Scan for the cell matching the given text and deliver its (X, Y) coordinate at center. 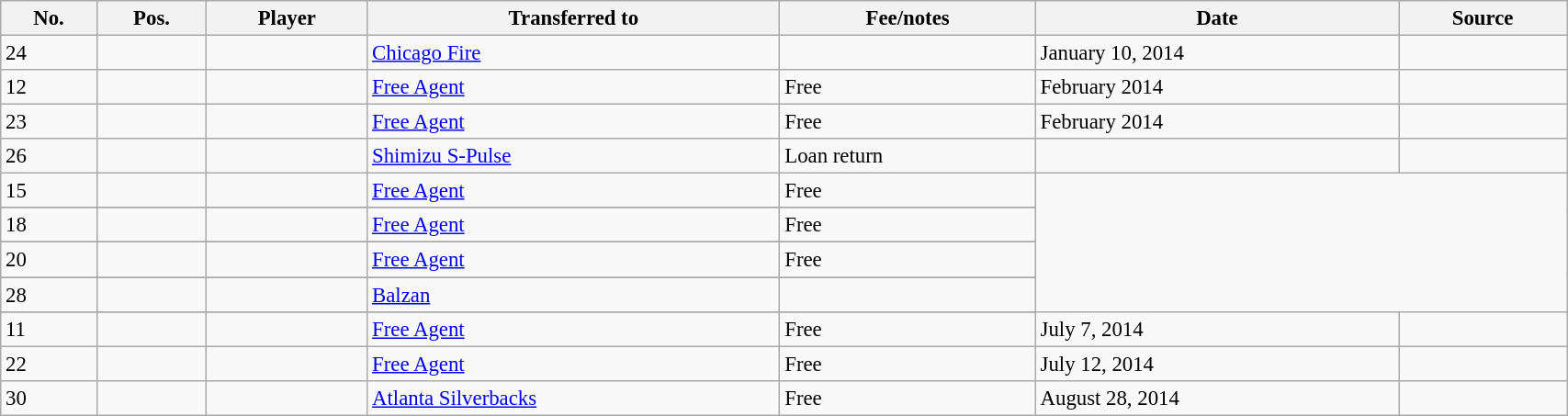
Loan return (908, 156)
January 10, 2014 (1216, 53)
Shimizu S-Pulse (573, 156)
30 (50, 398)
15 (50, 191)
24 (50, 53)
July 7, 2014 (1216, 329)
August 28, 2014 (1216, 398)
23 (50, 122)
Balzan (573, 295)
No. (50, 18)
July 12, 2014 (1216, 364)
26 (50, 156)
18 (50, 225)
Pos. (152, 18)
11 (50, 329)
28 (50, 295)
Fee/notes (908, 18)
Atlanta Silverbacks (573, 398)
Source (1483, 18)
20 (50, 260)
Chicago Fire (573, 53)
Player (287, 18)
Transferred to (573, 18)
22 (50, 364)
12 (50, 87)
Date (1216, 18)
